Pinpoint the cell where the given text exists, returning its (X, Y) midpoint coordinate. 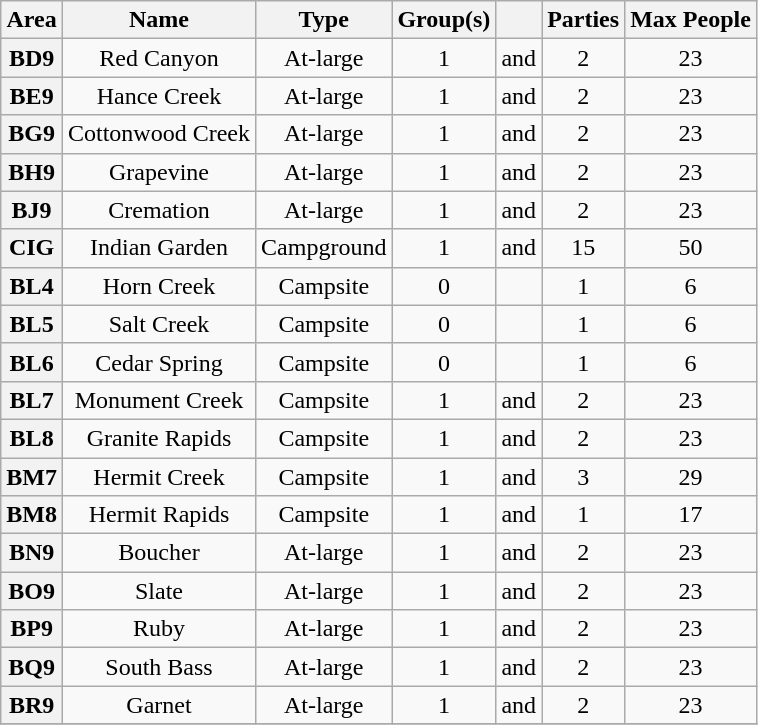
Group(s) (444, 20)
Hermit Rapids (158, 515)
Garnet (158, 705)
Campground (324, 248)
BM8 (32, 515)
Cremation (158, 210)
Max People (691, 20)
Granite Rapids (158, 438)
BO9 (32, 591)
BL5 (32, 324)
Cottonwood Creek (158, 134)
Slate (158, 591)
BE9 (32, 96)
BD9 (32, 58)
BP9 (32, 629)
Hance Creek (158, 96)
Boucher (158, 553)
BQ9 (32, 667)
Type (324, 20)
Indian Garden (158, 248)
17 (691, 515)
Red Canyon (158, 58)
BL6 (32, 362)
Cedar Spring (158, 362)
Hermit Creek (158, 477)
BG9 (32, 134)
BM7 (32, 477)
Name (158, 20)
15 (584, 248)
Monument Creek (158, 400)
Parties (584, 20)
50 (691, 248)
Salt Creek (158, 324)
Horn Creek (158, 286)
BH9 (32, 172)
BR9 (32, 705)
BL7 (32, 400)
Ruby (158, 629)
BL4 (32, 286)
BJ9 (32, 210)
Area (32, 20)
BN9 (32, 553)
29 (691, 477)
BL8 (32, 438)
Grapevine (158, 172)
3 (584, 477)
CIG (32, 248)
South Bass (158, 667)
